Return the [x, y] coordinate for the center point of the cell that contains the specified text.  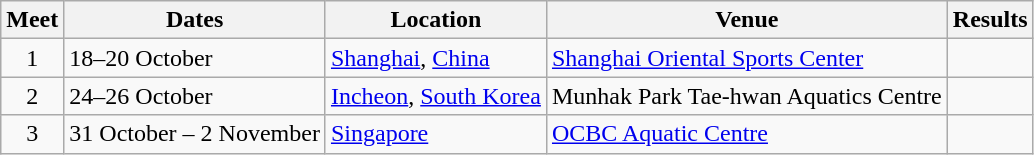
1 [32, 58]
Meet [32, 20]
Location [436, 20]
Dates [195, 20]
31 October – 2 November [195, 134]
Shanghai, China [436, 58]
Incheon, South Korea [436, 96]
OCBC Aquatic Centre [746, 134]
2 [32, 96]
Singapore [436, 134]
Shanghai Oriental Sports Center [746, 58]
Venue [746, 20]
18–20 October [195, 58]
Munhak Park Tae-hwan Aquatics Centre [746, 96]
Results [990, 20]
3 [32, 134]
24–26 October [195, 96]
